Extract the (X, Y) coordinate from the center of the cell holding the provided text.  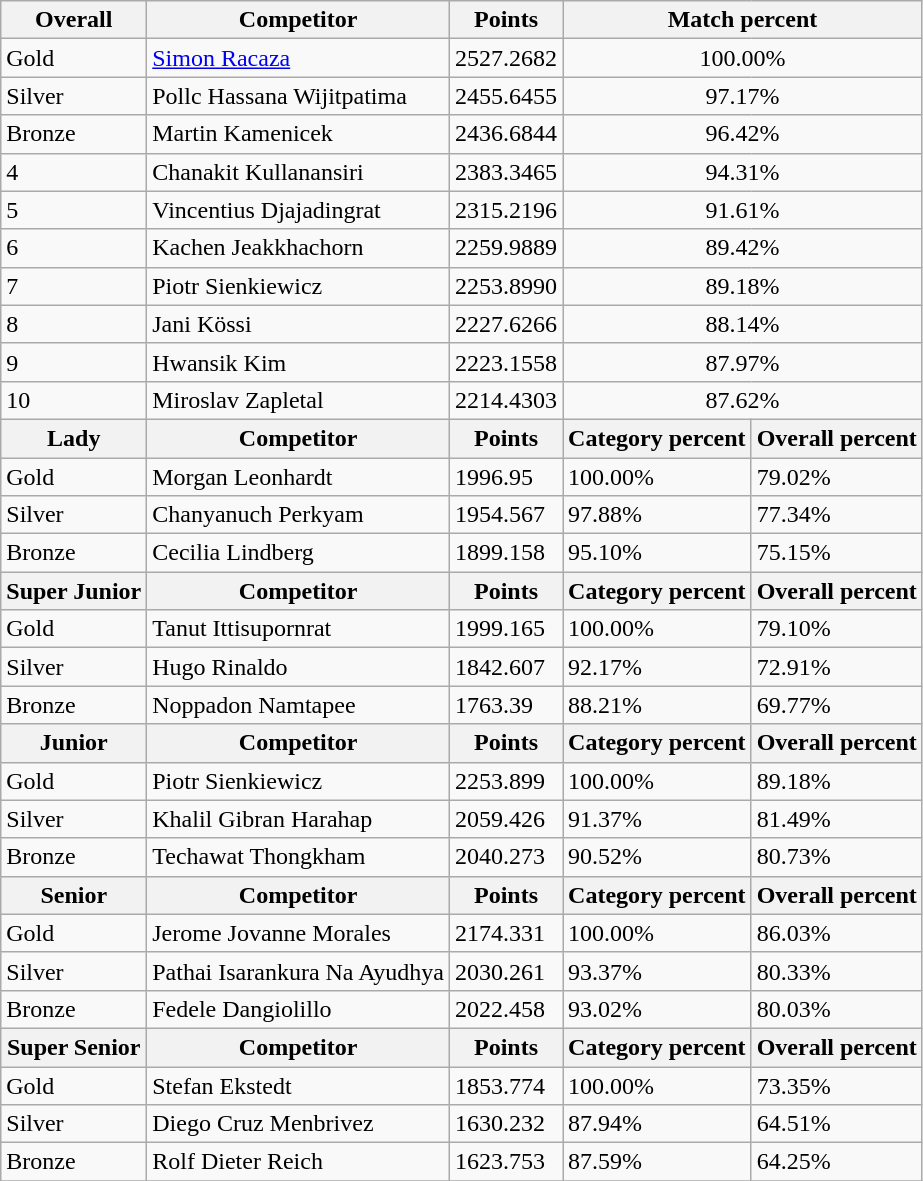
Jerome Jovanne Morales (298, 933)
Junior (74, 743)
Morgan Leonhardt (298, 477)
2259.9889 (506, 248)
72.91% (836, 667)
1763.39 (506, 705)
Senior (74, 895)
87.59% (658, 1162)
88.21% (658, 705)
86.03% (836, 933)
2527.2682 (506, 58)
75.15% (836, 553)
Super Junior (74, 591)
Diego Cruz Menbrivez (298, 1124)
94.31% (743, 172)
Martin Kamenicek (298, 134)
79.10% (836, 629)
7 (74, 286)
Noppadon Namtapee (298, 705)
77.34% (836, 515)
4 (74, 172)
10 (74, 400)
Pollc Hassana Wijitpatima (298, 96)
80.33% (836, 971)
73.35% (836, 1085)
Kachen Jeakkhachorn (298, 248)
Cecilia Lindberg (298, 553)
2174.331 (506, 933)
1999.165 (506, 629)
93.02% (658, 1009)
Lady (74, 438)
Chanyanuch Perkyam (298, 515)
Techawat Thongkham (298, 857)
2030.261 (506, 971)
93.37% (658, 971)
Jani Kössi (298, 324)
5 (74, 210)
2455.6455 (506, 96)
2253.8990 (506, 286)
2253.899 (506, 781)
88.14% (743, 324)
81.49% (836, 819)
69.77% (836, 705)
Stefan Ekstedt (298, 1085)
96.42% (743, 134)
89.42% (743, 248)
64.25% (836, 1162)
Pathai Isarankura Na Ayudhya (298, 971)
9 (74, 362)
92.17% (658, 667)
2315.2196 (506, 210)
Tanut Ittisupornrat (298, 629)
2223.1558 (506, 362)
80.03% (836, 1009)
1842.607 (506, 667)
1853.774 (506, 1085)
1630.232 (506, 1124)
Overall (74, 20)
Hwansik Kim (298, 362)
1623.753 (506, 1162)
2022.458 (506, 1009)
Simon Racaza (298, 58)
79.02% (836, 477)
Khalil Gibran Harahap (298, 819)
91.61% (743, 210)
2059.426 (506, 819)
Hugo Rinaldo (298, 667)
97.88% (658, 515)
1899.158 (506, 553)
8 (74, 324)
87.94% (658, 1124)
91.37% (658, 819)
Match percent (743, 20)
Miroslav Zapletal (298, 400)
2436.6844 (506, 134)
Chanakit Kullanansiri (298, 172)
80.73% (836, 857)
2227.6266 (506, 324)
2214.4303 (506, 400)
95.10% (658, 553)
64.51% (836, 1124)
Fedele Dangiolillo (298, 1009)
97.17% (743, 96)
90.52% (658, 857)
2383.3465 (506, 172)
1996.95 (506, 477)
2040.273 (506, 857)
87.62% (743, 400)
87.97% (743, 362)
Super Senior (74, 1047)
Rolf Dieter Reich (298, 1162)
6 (74, 248)
1954.567 (506, 515)
Vincentius Djajadingrat (298, 210)
